Return the (x, y) coordinate for the center point of the cell that contains the specified text.  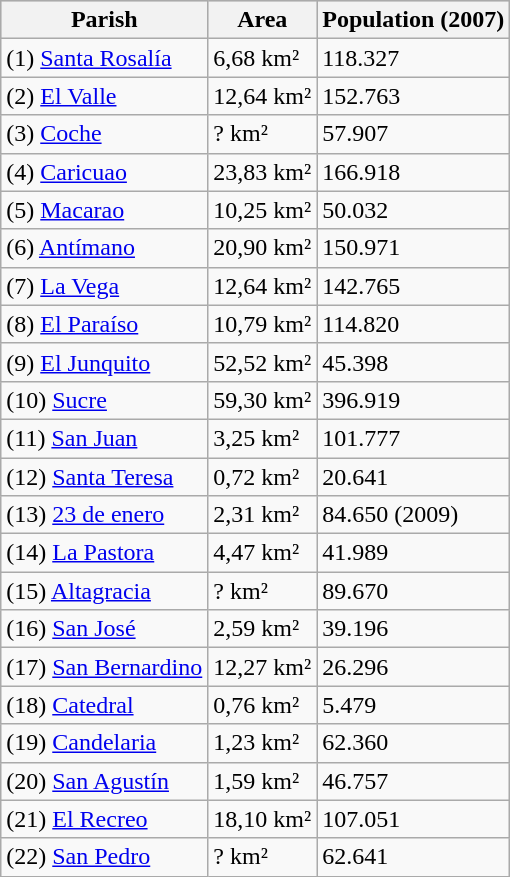
10,79 km² (262, 324)
(9) El Junquito (104, 362)
396.919 (414, 400)
12,27 km² (262, 667)
(20) San Agustín (104, 781)
62.360 (414, 743)
39.196 (414, 629)
(17) San Bernardino (104, 667)
84.650 (2009) (414, 515)
4,47 km² (262, 553)
(4) Caricuao (104, 172)
18,10 km² (262, 819)
(11) San Juan (104, 438)
142.765 (414, 286)
(8) El Paraíso (104, 324)
(12) Santa Teresa (104, 477)
(19) Candelaria (104, 743)
41.989 (414, 553)
Parish (104, 20)
2,59 km² (262, 629)
26.296 (414, 667)
45.398 (414, 362)
59,30 km² (262, 400)
(13) 23 de enero (104, 515)
150.971 (414, 248)
(7) La Vega (104, 286)
6,68 km² (262, 58)
(14) La Pastora (104, 553)
Area (262, 20)
107.051 (414, 819)
(5) Macarao (104, 210)
50.032 (414, 210)
152.763 (414, 96)
2,31 km² (262, 515)
89.670 (414, 591)
20.641 (414, 477)
20,90 km² (262, 248)
114.820 (414, 324)
1,59 km² (262, 781)
(22) San Pedro (104, 857)
(6) Antímano (104, 248)
(18) Catedral (104, 705)
(3) Coche (104, 134)
23,83 km² (262, 172)
46.757 (414, 781)
62.641 (414, 857)
3,25 km² (262, 438)
(1) Santa Rosalía (104, 58)
(16) San José (104, 629)
(21) El Recreo (104, 819)
Population (2007) (414, 20)
0,72 km² (262, 477)
118.327 (414, 58)
(10) Sucre (104, 400)
10,25 km² (262, 210)
166.918 (414, 172)
(2) El Valle (104, 96)
52,52 km² (262, 362)
57.907 (414, 134)
5.479 (414, 705)
0,76 km² (262, 705)
1,23 km² (262, 743)
101.777 (414, 438)
(15) Altagracia (104, 591)
